Pinpoint the cell where the given text exists, returning its (X, Y) midpoint coordinate. 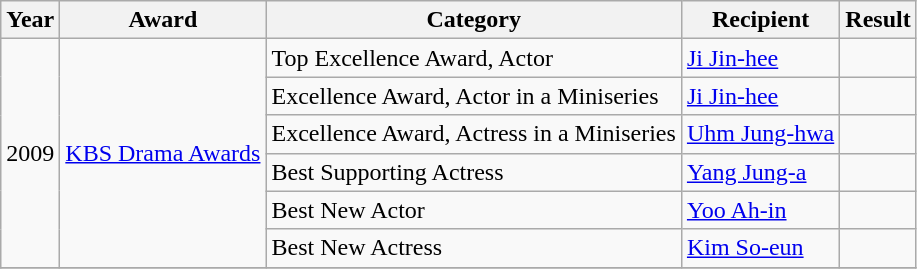
Year (30, 20)
Result (878, 20)
Category (474, 20)
Best New Actor (474, 210)
Best Supporting Actress (474, 172)
Excellence Award, Actress in a Miniseries (474, 134)
Uhm Jung-hwa (760, 134)
2009 (30, 153)
Best New Actress (474, 248)
Kim So-eun (760, 248)
Top Excellence Award, Actor (474, 58)
Recipient (760, 20)
Yoo Ah-in (760, 210)
KBS Drama Awards (163, 153)
Excellence Award, Actor in a Miniseries (474, 96)
Award (163, 20)
Yang Jung-a (760, 172)
